Detect which cell encompasses the target text, then output its [x, y] center coordinate. 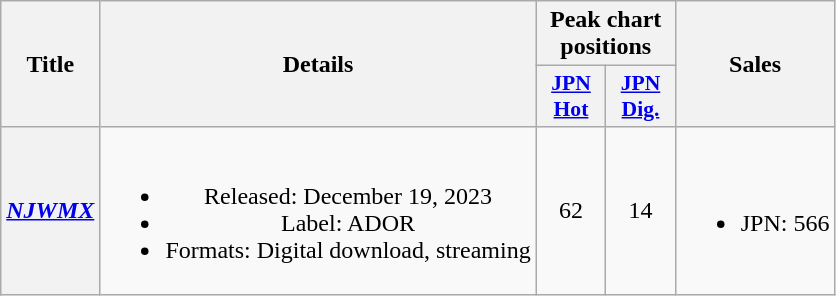
JPNHot [571, 96]
JPN: 566 [755, 210]
Peak chart positions [606, 34]
Details [318, 64]
Released: December 19, 2023Label: ADORFormats: Digital download, streaming [318, 210]
14 [641, 210]
JPNDig. [641, 96]
62 [571, 210]
Sales [755, 64]
Title [50, 64]
NJWMX [50, 210]
